Find where the given text appears and provide that cell's center as (X, Y) coordinate. 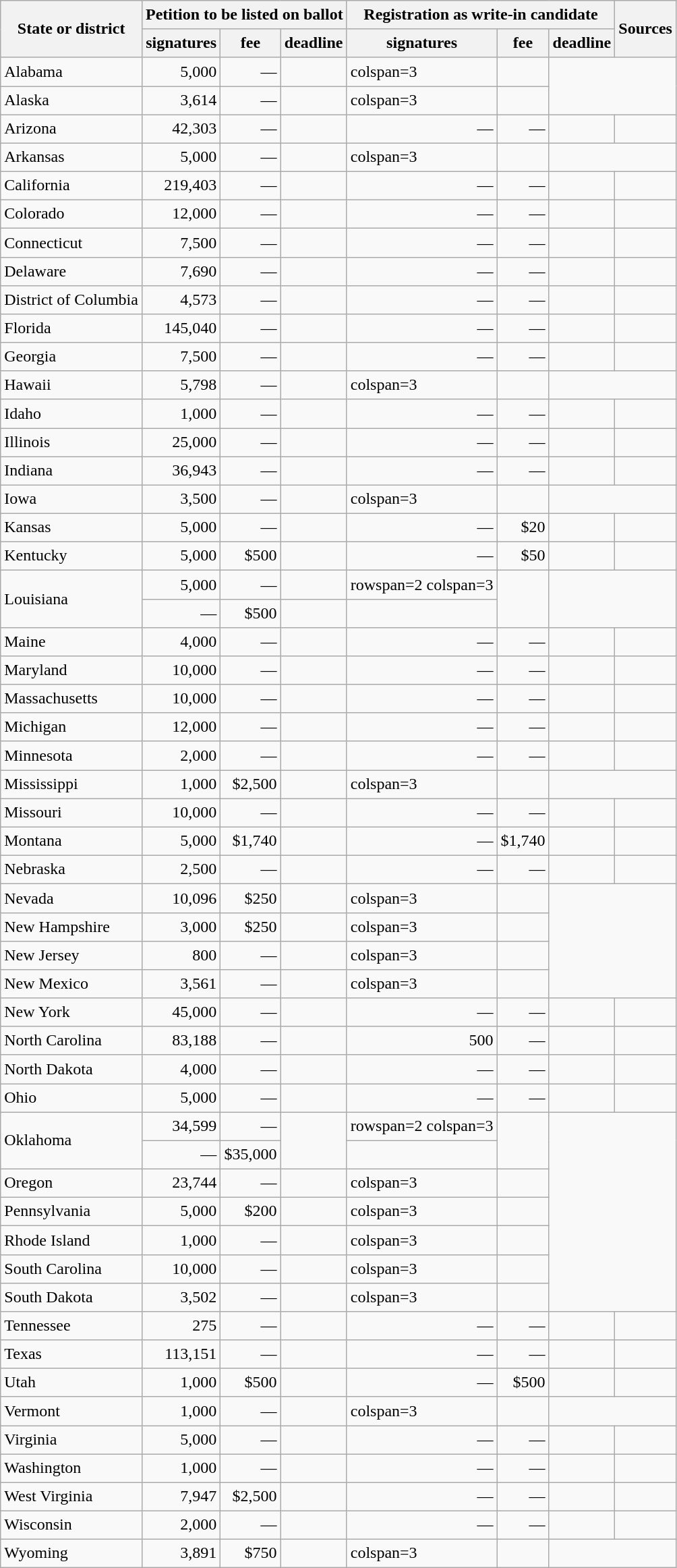
State or district (71, 30)
South Dakota (71, 1297)
Michigan (71, 727)
Hawaii (71, 385)
West Virginia (71, 1497)
Tennessee (71, 1326)
800 (181, 955)
3,000 (181, 927)
Missouri (71, 813)
Iowa (71, 499)
Wyoming (71, 1554)
275 (181, 1326)
3,561 (181, 984)
New Hampshire (71, 927)
Wisconsin (71, 1525)
Rhode Island (71, 1240)
Texas (71, 1354)
Nebraska (71, 869)
New Mexico (71, 984)
$200 (251, 1212)
113,151 (181, 1354)
34,599 (181, 1126)
Louisiana (71, 599)
Maryland (71, 670)
23,744 (181, 1183)
Arizona (71, 129)
Georgia (71, 357)
Delaware (71, 271)
3,500 (181, 499)
Maine (71, 641)
$20 (523, 527)
4,573 (181, 299)
Oklahoma (71, 1141)
3,502 (181, 1297)
California (71, 185)
Idaho (71, 413)
Oregon (71, 1183)
Connecticut (71, 243)
Washington (71, 1468)
Mississippi (71, 784)
7,947 (181, 1497)
Utah (71, 1383)
36,943 (181, 471)
New York (71, 1012)
Florida (71, 328)
Nevada (71, 898)
219,403 (181, 185)
Montana (71, 841)
Petition to be listed on ballot (244, 15)
145,040 (181, 328)
2,500 (181, 869)
Ohio (71, 1098)
25,000 (181, 442)
Minnesota (71, 755)
Kentucky (71, 556)
500 (422, 1041)
83,188 (181, 1041)
7,690 (181, 271)
Colorado (71, 214)
Pennsylvania (71, 1212)
New Jersey (71, 955)
Vermont (71, 1411)
45,000 (181, 1012)
Alaska (71, 100)
Registration as write-in candidate (481, 15)
Alabama (71, 71)
Kansas (71, 527)
3,614 (181, 100)
Illinois (71, 442)
10,096 (181, 898)
$750 (251, 1554)
Sources (646, 30)
3,891 (181, 1554)
Virginia (71, 1440)
Indiana (71, 471)
5,798 (181, 385)
North Dakota (71, 1069)
South Carolina (71, 1269)
42,303 (181, 129)
Massachusetts (71, 699)
$50 (523, 556)
North Carolina (71, 1041)
District of Columbia (71, 299)
$35,000 (251, 1155)
Arkansas (71, 157)
